Locate the cell with the specified text and output its (x, y) center coordinate. 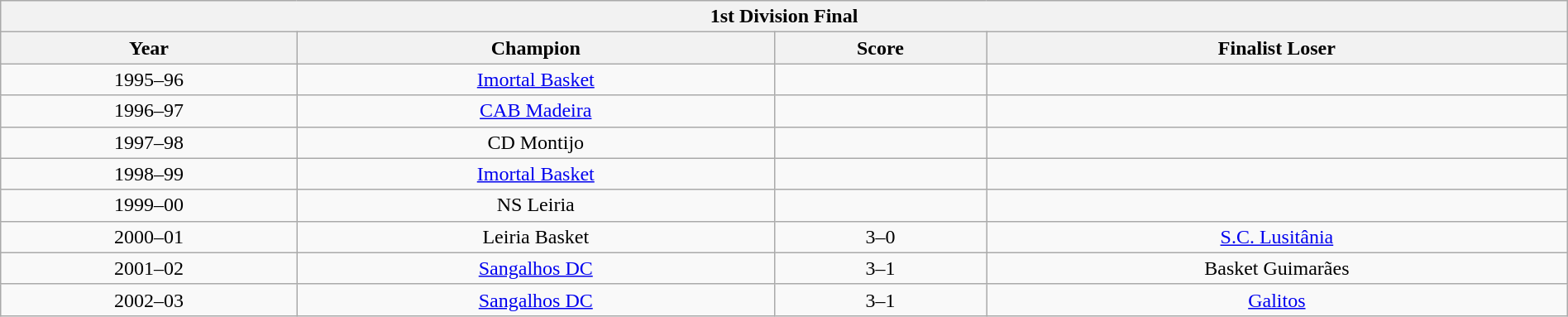
1996–97 (149, 111)
1998–99 (149, 174)
2000–01 (149, 237)
Score (880, 48)
1st Division Final (784, 17)
1995–96 (149, 79)
2001–02 (149, 268)
Finalist Loser (1277, 48)
S.C. Lusitânia (1277, 237)
CAB Madeira (536, 111)
Basket Guimarães (1277, 268)
NS Leiria (536, 205)
Leiria Basket (536, 237)
CD Montijo (536, 142)
2002–03 (149, 300)
3–0 (880, 237)
Year (149, 48)
Champion (536, 48)
1997–98 (149, 142)
Galitos (1277, 300)
1999–00 (149, 205)
